Detect which cell encompasses the target text, then output its [X, Y] center coordinate. 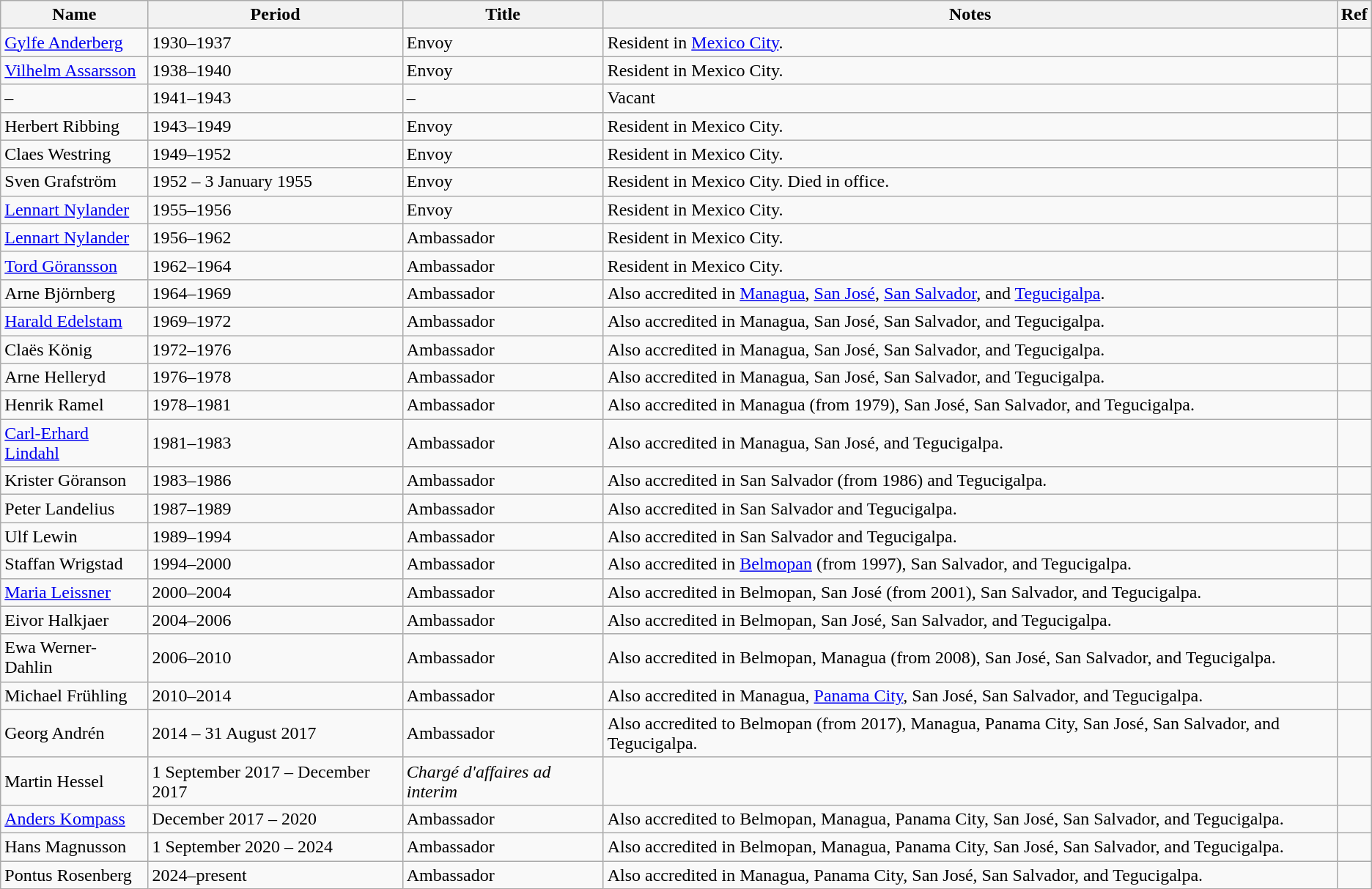
2024–present [276, 874]
Gylfe Anderberg [75, 43]
Hans Magnusson [75, 846]
Ref [1354, 15]
2004–2006 [276, 620]
2010–2014 [276, 696]
1 September 2020 – 2024 [276, 846]
Also accredited in Managua (from 1979), San José, San Salvador, and Tegucigalpa. [970, 405]
1938–1940 [276, 70]
Title [503, 15]
Martin Hessel [75, 781]
Also accredited in Belmopan, Managua, Panama City, San José, San Salvador, and Tegucigalpa. [970, 846]
Chargé d'affaires ad interim [503, 781]
1952 – 3 January 1955 [276, 182]
Maria Leissner [75, 592]
Michael Frühling [75, 696]
Peter Landelius [75, 509]
Notes [970, 15]
Pontus Rosenberg [75, 874]
Resident in Mexico City. Died in office. [970, 182]
Carl-Erhard Lindahl [75, 443]
Also accredited to Belmopan, Managua, Panama City, San José, San Salvador, and Tegucigalpa. [970, 819]
Claës König [75, 350]
Also accredited in Belmopan, Managua (from 2008), San José, San Salvador, and Tegucigalpa. [970, 658]
Vacant [970, 98]
1981–1983 [276, 443]
December 2017 – 2020 [276, 819]
Name [75, 15]
Also accredited in Belmopan, San José (from 2001), San Salvador, and Tegucigalpa. [970, 592]
Claes Westring [75, 154]
Harald Edelstam [75, 321]
1949–1952 [276, 154]
Anders Kompass [75, 819]
Ewa Werner-Dahlin [75, 658]
2006–2010 [276, 658]
Tord Göransson [75, 265]
1941–1943 [276, 98]
1943–1949 [276, 126]
1962–1964 [276, 265]
1964–1969 [276, 293]
1 September 2017 – December 2017 [276, 781]
Henrik Ramel [75, 405]
1976–1978 [276, 377]
Also accredited to Belmopan (from 2017), Managua, Panama City, San José, San Salvador, and Tegucigalpa. [970, 733]
Vilhelm Assarsson [75, 70]
Herbert Ribbing [75, 126]
Sven Grafström [75, 182]
Also accredited in Belmopan (from 1997), San Salvador, and Tegucigalpa. [970, 564]
1930–1937 [276, 43]
2014 – 31 August 2017 [276, 733]
Staffan Wrigstad [75, 564]
Also accredited in Belmopan, San José, San Salvador, and Tegucigalpa. [970, 620]
1983–1986 [276, 481]
Arne Helleryd [75, 377]
Period [276, 15]
1969–1972 [276, 321]
Georg Andrén [75, 733]
Also accredited in San Salvador (from 1986) and Tegucigalpa. [970, 481]
Krister Göranson [75, 481]
Ulf Lewin [75, 536]
1978–1981 [276, 405]
1972–1976 [276, 350]
Also accredited in Managua, San José, and Tegucigalpa. [970, 443]
Eivor Halkjaer [75, 620]
1955–1956 [276, 210]
1989–1994 [276, 536]
1994–2000 [276, 564]
Arne Björnberg [75, 293]
1956–1962 [276, 237]
2000–2004 [276, 592]
1987–1989 [276, 509]
